Search for the cell housing the specified text and yield its (x, y) center coordinate. 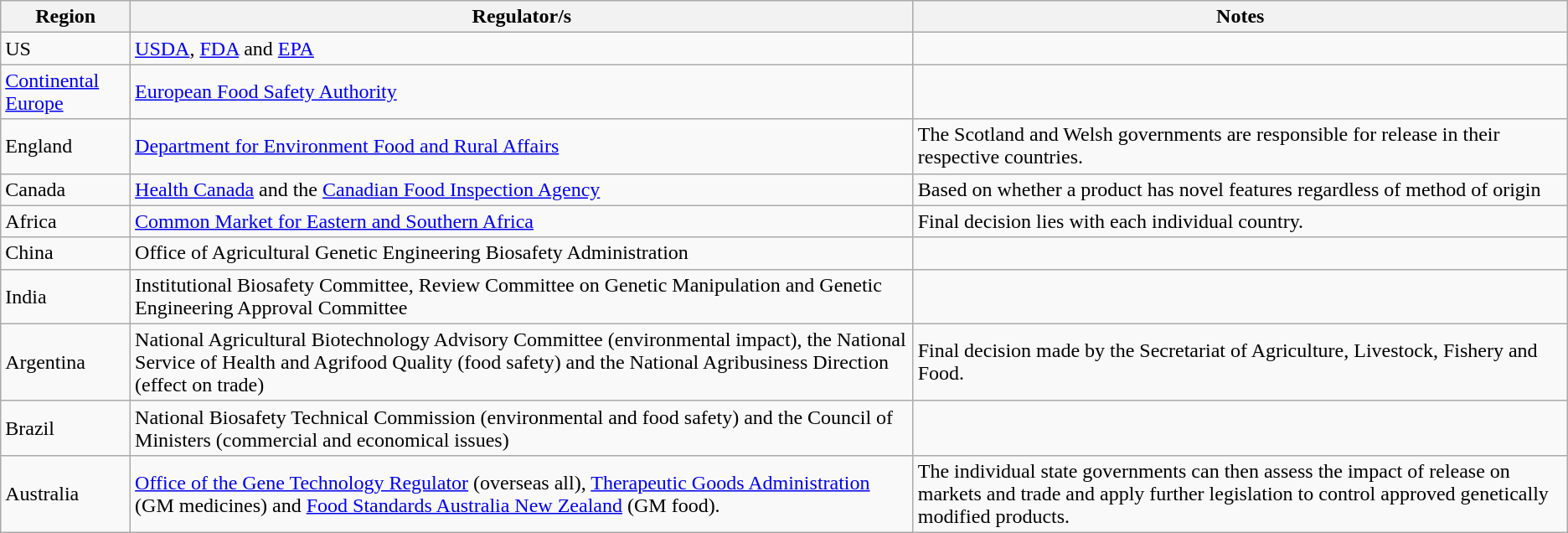
Australia (65, 494)
Regulator/s (523, 17)
Africa (65, 221)
Brazil (65, 427)
Argentina (65, 362)
Based on whether a product has novel features regardless of method of origin (1240, 189)
Common Market for Eastern and Southern Africa (523, 221)
India (65, 297)
Office of Agricultural Genetic Engineering Biosafety Administration (523, 253)
Department for Environment Food and Rural Affairs (523, 146)
National Biosafety Technical Commission (environmental and food safety) and the Council of Ministers (commercial and economical issues) (523, 427)
Notes (1240, 17)
Institutional Biosafety Committee, Review Committee on Genetic Manipulation and Genetic Engineering Approval Committee (523, 297)
Canada (65, 189)
Final decision lies with each individual country. (1240, 221)
China (65, 253)
US (65, 49)
European Food Safety Authority (523, 92)
The Scotland and Welsh governments are responsible for release in their respective countries. (1240, 146)
Health Canada and the Canadian Food Inspection Agency (523, 189)
Region (65, 17)
Final decision made by the Secretariat of Agriculture, Livestock, Fishery and Food. (1240, 362)
England (65, 146)
Continental Europe (65, 92)
USDA, FDA and EPA (523, 49)
